Identify which cell holds the provided text, then report its (X, Y) central coordinate. 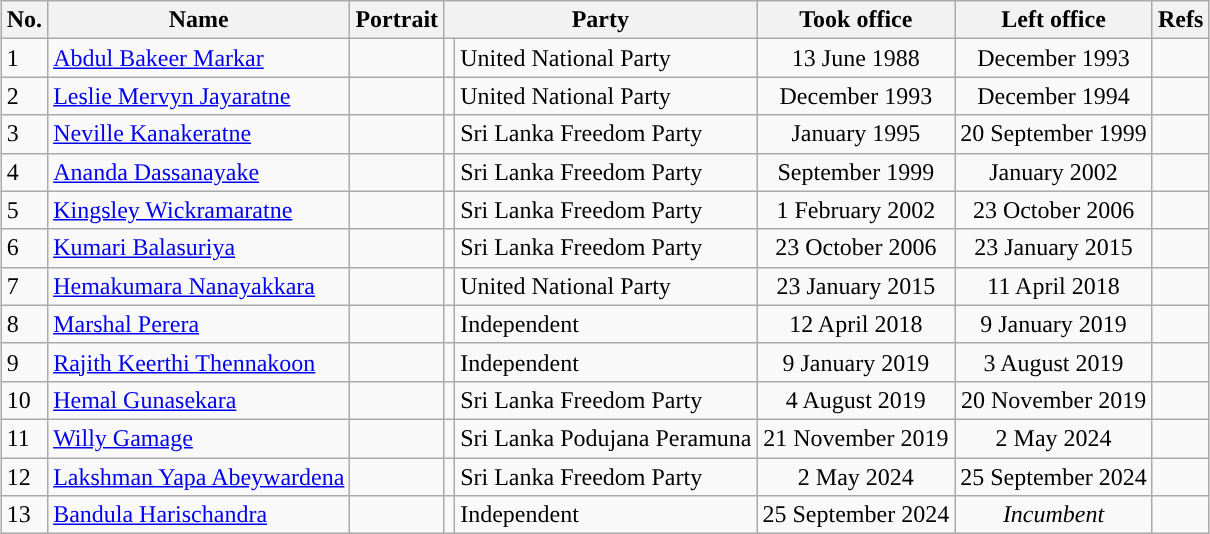
Rajith Keerthi Thennakoon (199, 362)
10 (24, 400)
Neville Kanakeratne (199, 134)
Hemakumara Nanayakkara (199, 286)
Took office (856, 20)
11 April 2018 (1054, 286)
Marshal Perera (199, 324)
13 June 1988 (856, 58)
Abdul Bakeer Markar (199, 58)
8 (24, 324)
20 November 2019 (1054, 400)
Refs (1180, 20)
1 February 2002 (856, 210)
No. (24, 20)
Incumbent (1054, 515)
4 (24, 172)
Bandula Harischandra (199, 515)
3 (24, 134)
6 (24, 248)
Ananda Dassanayake (199, 172)
12 April 2018 (856, 324)
Lakshman Yapa Abeywardena (199, 477)
Left office (1054, 20)
Kingsley Wickramaratne (199, 210)
11 (24, 438)
Leslie Mervyn Jayaratne (199, 96)
20 September 1999 (1054, 134)
21 November 2019 (856, 438)
January 2002 (1054, 172)
Name (199, 20)
13 (24, 515)
Willy Gamage (199, 438)
12 (24, 477)
Hemal Gunasekara (199, 400)
September 1999 (856, 172)
1 (24, 58)
Party (600, 20)
January 1995 (856, 134)
Kumari Balasuriya (199, 248)
7 (24, 286)
4 August 2019 (856, 400)
5 (24, 210)
Sri Lanka Podujana Peramuna (606, 438)
December 1994 (1054, 96)
Portrait (397, 20)
9 (24, 362)
3 August 2019 (1054, 362)
2 (24, 96)
